Pinpoint the cell where the given text exists, returning its (x, y) midpoint coordinate. 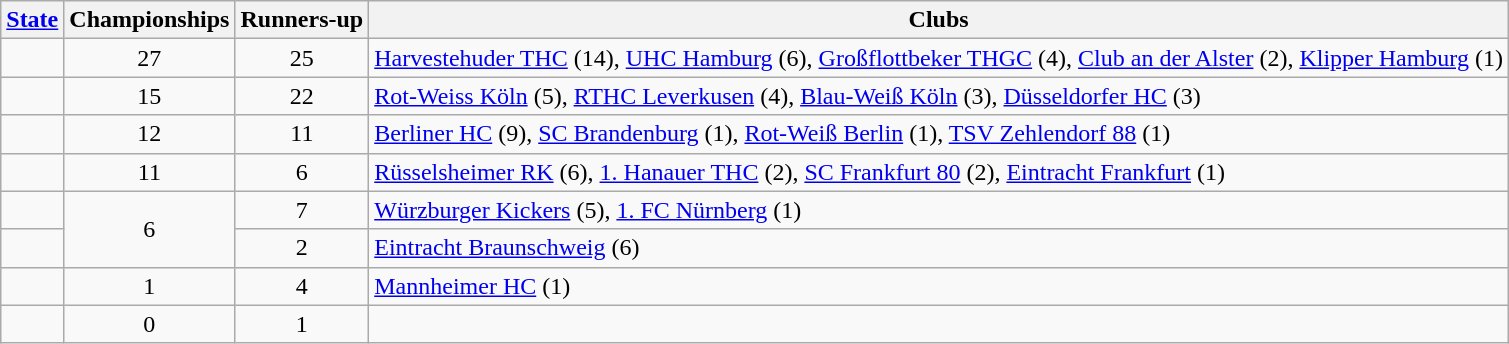
12 (150, 134)
0 (150, 324)
15 (150, 96)
State (32, 20)
Rüsselsheimer RK (6), 1. Hanauer THC (2), SC Frankfurt 80 (2), Eintracht Frankfurt (1) (939, 172)
Eintracht Braunschweig (6) (939, 248)
2 (302, 248)
Rot-Weiss Köln (5), RTHC Leverkusen (4), Blau-Weiß Köln (3), Düsseldorfer HC (3) (939, 96)
Clubs (939, 20)
Runners-up (302, 20)
Würzburger Kickers (5), 1. FC Nürnberg (1) (939, 210)
4 (302, 286)
22 (302, 96)
Mannheimer HC (1) (939, 286)
25 (302, 58)
7 (302, 210)
Harvestehuder THC (14), UHC Hamburg (6), Großflottbeker THGC (4), Club an der Alster (2), Klipper Hamburg (1) (939, 58)
27 (150, 58)
Championships (150, 20)
Berliner HC (9), SC Brandenburg (1), Rot-Weiß Berlin (1), TSV Zehlendorf 88 (1) (939, 134)
